From the cell containing the given text, extract its center point as [X, Y] coordinate. 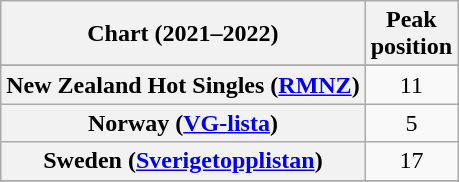
11 [411, 85]
Chart (2021–2022) [183, 34]
Peakposition [411, 34]
Sweden (Sverigetopplistan) [183, 161]
Norway (VG-lista) [183, 123]
5 [411, 123]
New Zealand Hot Singles (RMNZ) [183, 85]
17 [411, 161]
